Provide the [x, y] coordinate of the cell's center where the given text is located.  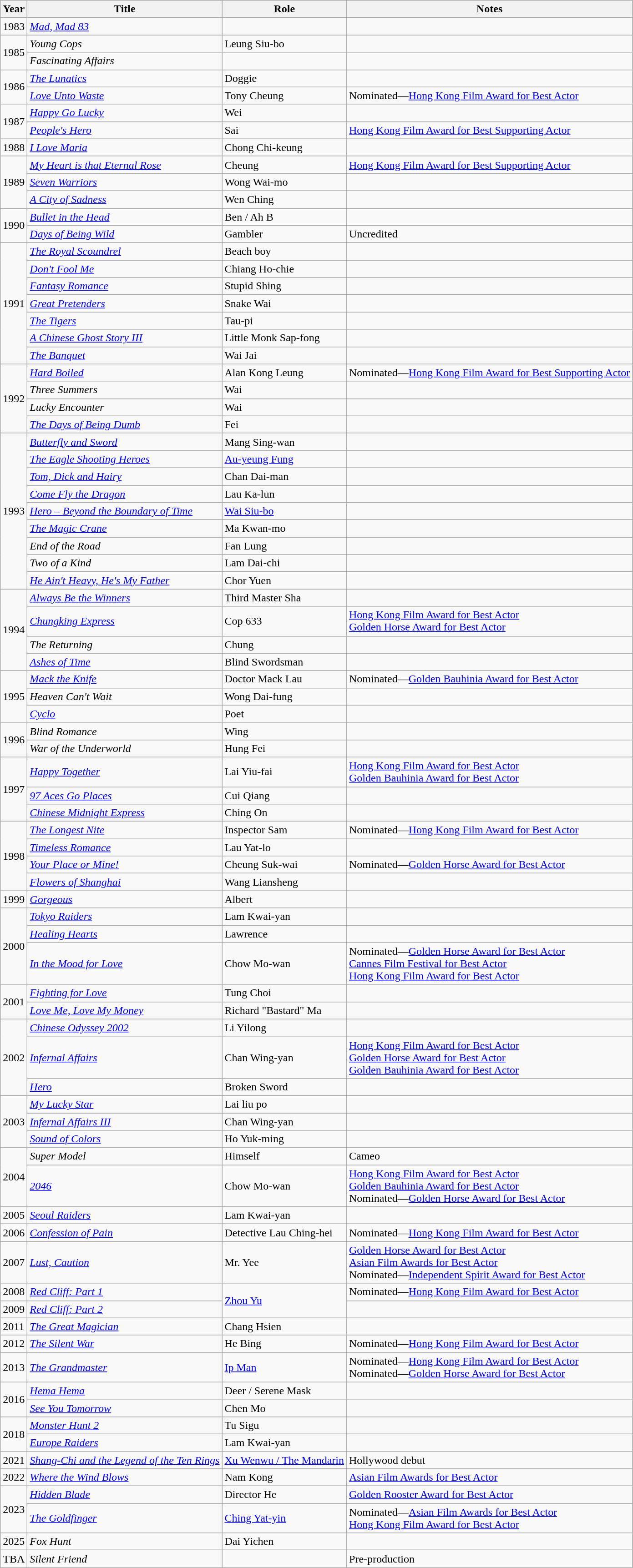
Confession of Pain [125, 1233]
1997 [14, 789]
The Magic Crane [125, 529]
Tung Choi [284, 993]
97 Aces Go Places [125, 796]
Cop 633 [284, 621]
Hong Kong Film Award for Best ActorGolden Bauhinia Award for Best Actor [490, 771]
The Silent War [125, 1344]
Cheung [284, 165]
Asian Film Awards for Best Actor [490, 1477]
Doggie [284, 78]
Deer / Serene Mask [284, 1391]
Wing [284, 731]
Three Summers [125, 390]
1987 [14, 121]
He Bing [284, 1344]
The Days of Being Dumb [125, 424]
1999 [14, 899]
The Eagle Shooting Heroes [125, 459]
Year [14, 9]
Cheung Suk-wai [284, 865]
1995 [14, 696]
1996 [14, 740]
1992 [14, 398]
Love Me, Love My Money [125, 1010]
Super Model [125, 1156]
Chinese Odyssey 2002 [125, 1028]
War of the Underworld [125, 748]
Chan Dai-man [284, 476]
Cyclo [125, 714]
1998 [14, 856]
Flowers of Shanghai [125, 882]
2006 [14, 1233]
Wai Jai [284, 355]
Wong Wai-mo [284, 182]
The Royal Scoundrel [125, 252]
Fascinating Affairs [125, 61]
1990 [14, 226]
Where the Wind Blows [125, 1477]
2016 [14, 1399]
My Heart is that Eternal Rose [125, 165]
Notes [490, 9]
2012 [14, 1344]
Sai [284, 130]
Inspector Sam [284, 830]
2009 [14, 1309]
The Returning [125, 645]
Wen Ching [284, 199]
Red Cliff: Part 1 [125, 1292]
Hollywood debut [490, 1460]
2000 [14, 946]
Nominated—Hong Kong Film Award for Best Supporting Actor [490, 373]
Tau-pi [284, 321]
Monster Hunt 2 [125, 1425]
Alan Kong Leung [284, 373]
2011 [14, 1326]
Mack the Knife [125, 679]
Always Be the Winners [125, 598]
1994 [14, 630]
Hung Fei [284, 748]
The Goldfinger [125, 1518]
Golden Horse Award for Best ActorAsian Film Awards for Best ActorNominated—Independent Spirit Award for Best Actor [490, 1262]
The Great Magician [125, 1326]
The Lunatics [125, 78]
Nominated—Hong Kong Film Award for Best ActorNominated—Golden Horse Award for Best Actor [490, 1367]
See You Tomorrow [125, 1408]
Little Monk Sap-fong [284, 338]
Infernal Affairs [125, 1057]
Two of a Kind [125, 563]
The Banquet [125, 355]
Title [125, 9]
Gambler [284, 234]
Third Master Sha [284, 598]
Wai Siu-bo [284, 511]
Lust, Caution [125, 1262]
Chor Yuen [284, 580]
Beach boy [284, 252]
Lai Yiu-fai [284, 771]
Lawrence [284, 934]
Mad, Mad 83 [125, 26]
Red Cliff: Part 2 [125, 1309]
My Lucky Star [125, 1104]
Lau Yat-lo [284, 847]
Hema Hema [125, 1391]
Director He [284, 1495]
Snake Wai [284, 303]
Tokyo Raiders [125, 917]
Lam Dai-chi [284, 563]
Dai Yichen [284, 1542]
Nam Kong [284, 1477]
1983 [14, 26]
The Longest Nite [125, 830]
Wong Dai-fung [284, 696]
Happy Go Lucky [125, 113]
Chungking Express [125, 621]
Wang Liansheng [284, 882]
Fan Lung [284, 546]
The Tigers [125, 321]
Ashes of Time [125, 662]
Nominated—Golden Horse Award for Best Actor [490, 865]
2008 [14, 1292]
2046 [125, 1186]
1989 [14, 182]
2025 [14, 1542]
Seoul Raiders [125, 1215]
Doctor Mack Lau [284, 679]
Broken Sword [284, 1087]
Days of Being Wild [125, 234]
Lau Ka-lun [284, 494]
Hidden Blade [125, 1495]
Infernal Affairs III [125, 1121]
Stupid Shing [284, 286]
Bullet in the Head [125, 217]
Chinese Midnight Express [125, 813]
Hong Kong Film Award for Best ActorGolden Horse Award for Best Actor [490, 621]
TBA [14, 1559]
Cui Qiang [284, 796]
Ip Man [284, 1367]
Silent Friend [125, 1559]
Golden Rooster Award for Best Actor [490, 1495]
2022 [14, 1477]
Chang Hsien [284, 1326]
Lucky Encounter [125, 407]
2007 [14, 1262]
Lai liu po [284, 1104]
Cameo [490, 1156]
Blind Romance [125, 731]
End of the Road [125, 546]
Nominated—Asian Film Awards for Best ActorHong Kong Film Award for Best Actor [490, 1518]
Ben / Ah B [284, 217]
2003 [14, 1121]
He Ain't Heavy, He's My Father [125, 580]
Ching On [284, 813]
Fantasy Romance [125, 286]
Tu Sigu [284, 1425]
Albert [284, 899]
Tom, Dick and Hairy [125, 476]
Uncredited [490, 234]
2001 [14, 1002]
2005 [14, 1215]
Hong Kong Film Award for Best ActorGolden Bauhinia Award for Best ActorNominated—Golden Horse Award for Best Actor [490, 1186]
Blind Swordsman [284, 662]
Come Fly the Dragon [125, 494]
Mang Sing-wan [284, 442]
Zhou Yu [284, 1301]
Au-yeung Fung [284, 459]
Gorgeous [125, 899]
Love Unto Waste [125, 96]
Nominated—Golden Bauhinia Award for Best Actor [490, 679]
Butterfly and Sword [125, 442]
1988 [14, 147]
2004 [14, 1177]
Happy Together [125, 771]
The Grandmaster [125, 1367]
Ma Kwan-mo [284, 529]
Ho Yuk-ming [284, 1139]
Hero – Beyond the Boundary of Time [125, 511]
Chiang Ho-chie [284, 269]
Europe Raiders [125, 1442]
Mr. Yee [284, 1262]
Detective Lau Ching-hei [284, 1233]
Li Yilong [284, 1028]
A Chinese Ghost Story III [125, 338]
Chen Mo [284, 1408]
Young Cops [125, 44]
Nominated—Golden Horse Award for Best ActorCannes Film Festival for Best ActorHong Kong Film Award for Best Actor [490, 963]
People's Hero [125, 130]
Himself [284, 1156]
I Love Maria [125, 147]
1993 [14, 511]
Poet [284, 714]
Richard "Bastard" Ma [284, 1010]
Tony Cheung [284, 96]
2013 [14, 1367]
Sound of Colors [125, 1139]
Don't Fool Me [125, 269]
Timeless Romance [125, 847]
1991 [14, 303]
Your Place or Mine! [125, 865]
Fox Hunt [125, 1542]
2002 [14, 1057]
A City of Sadness [125, 199]
Chung [284, 645]
Shang-Chi and the Legend of the Ten Rings [125, 1460]
Ching Yat-yin [284, 1518]
Hero [125, 1087]
Chong Chi-keung [284, 147]
Heaven Can't Wait [125, 696]
Seven Warriors [125, 182]
Fei [284, 424]
Xu Wenwu / The Mandarin [284, 1460]
Wei [284, 113]
2021 [14, 1460]
Hong Kong Film Award for Best ActorGolden Horse Award for Best ActorGolden Bauhinia Award for Best Actor [490, 1057]
Healing Hearts [125, 934]
Pre-production [490, 1559]
In the Mood for Love [125, 963]
2023 [14, 1509]
1986 [14, 87]
2018 [14, 1434]
Great Pretenders [125, 303]
Fighting for Love [125, 993]
Leung Siu-bo [284, 44]
1985 [14, 52]
Role [284, 9]
Hard Boiled [125, 373]
